Provide the [x, y] coordinate of the cell's center where the given text is located.  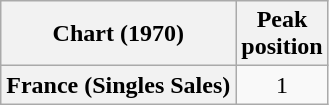
Peakposition [282, 34]
France (Singles Sales) [118, 85]
1 [282, 85]
Chart (1970) [118, 34]
